Find where the given text appears and provide that cell's center as (X, Y) coordinate. 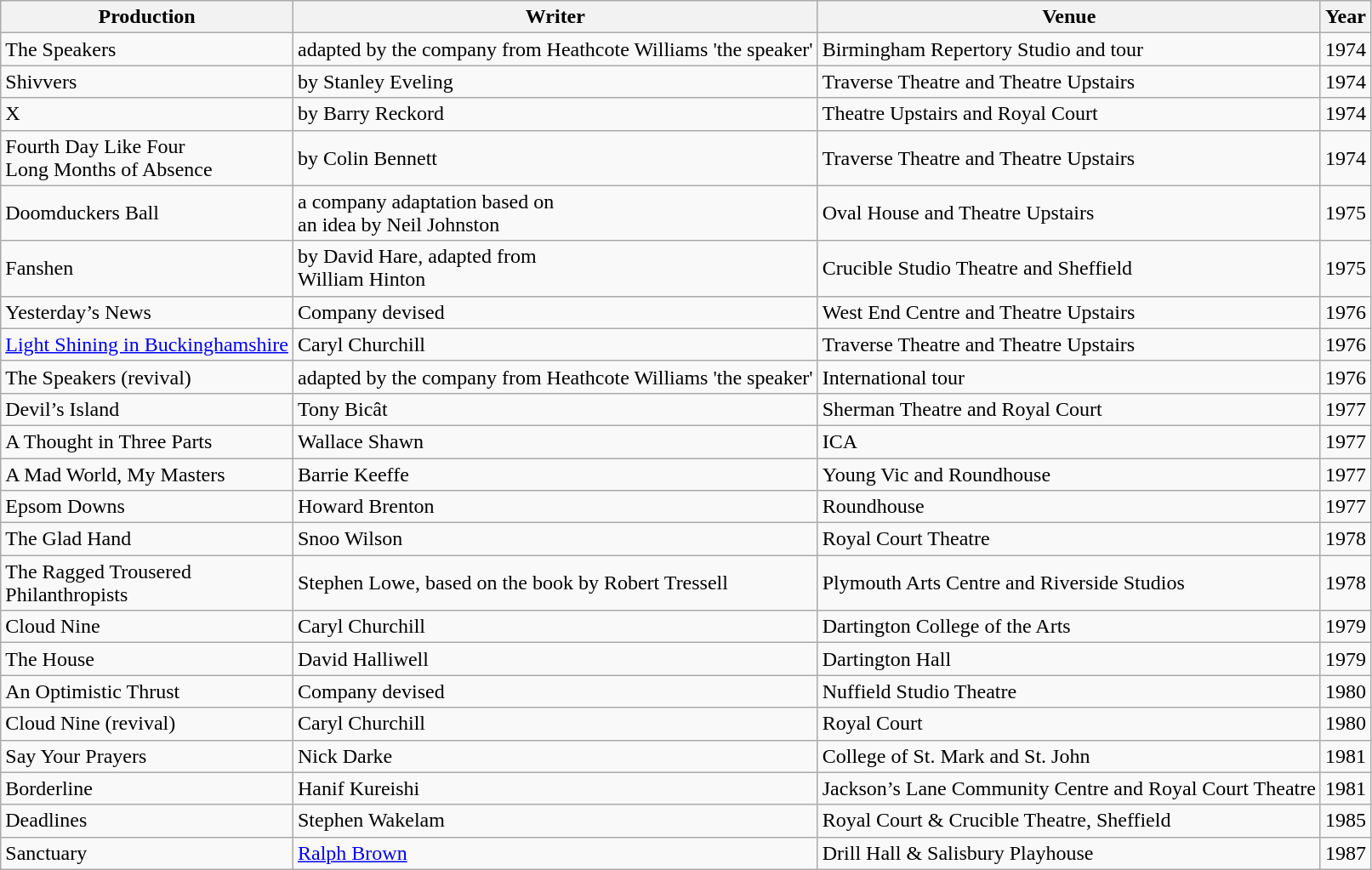
Stephen Lowe, based on the book by Robert Tressell (555, 583)
Howard Brenton (555, 507)
by Stanley Eveling (555, 82)
David Halliwell (555, 659)
College of St. Mark and St. John (1068, 756)
Royal Court & Crucible Theatre, Sheffield (1068, 821)
by David Hare, adapted fromWilliam Hinton (555, 269)
ICA (1068, 441)
Snoo Wilson (555, 539)
Royal Court (1068, 724)
Writer (555, 17)
Fanshen (147, 269)
Cloud Nine (147, 627)
A Thought in Three Parts (147, 441)
Young Vic and Roundhouse (1068, 474)
Birmingham Repertory Studio and tour (1068, 49)
Fourth Day Like FourLong Months of Absence (147, 158)
Jackson’s Lane Community Centre and Royal Court Theatre (1068, 788)
Theatre Upstairs and Royal Court (1068, 114)
Light Shining in Buckinghamshire (147, 344)
The Ragged TrouseredPhilanthropists (147, 583)
Sanctuary (147, 853)
Tony Bicât (555, 409)
The Glad Hand (147, 539)
1985 (1346, 821)
Ralph Brown (555, 853)
Wallace Shawn (555, 441)
Barrie Keeffe (555, 474)
Plymouth Arts Centre and Riverside Studios (1068, 583)
International tour (1068, 377)
1987 (1346, 853)
Dartington Hall (1068, 659)
Nuffield Studio Theatre (1068, 691)
Roundhouse (1068, 507)
The Speakers (147, 49)
Crucible Studio Theatre and Sheffield (1068, 269)
Oval House and Theatre Upstairs (1068, 213)
Nick Darke (555, 756)
West End Centre and Theatre Upstairs (1068, 312)
Drill Hall & Salisbury Playhouse (1068, 853)
X (147, 114)
Royal Court Theatre (1068, 539)
Production (147, 17)
Deadlines (147, 821)
Year (1346, 17)
Epsom Downs (147, 507)
A Mad World, My Masters (147, 474)
Dartington College of the Arts (1068, 627)
Venue (1068, 17)
The Speakers (revival) (147, 377)
Shivvers (147, 82)
Cloud Nine (revival) (147, 724)
The House (147, 659)
Devil’s Island (147, 409)
Borderline (147, 788)
Doomduckers Ball (147, 213)
Stephen Wakelam (555, 821)
a company adaptation based onan idea by Neil Johnston (555, 213)
Sherman Theatre and Royal Court (1068, 409)
Hanif Kureishi (555, 788)
by Barry Reckord (555, 114)
Say Your Prayers (147, 756)
An Optimistic Thrust (147, 691)
by Colin Bennett (555, 158)
Yesterday’s News (147, 312)
